Locate the cell with the specified text and output its (x, y) center coordinate. 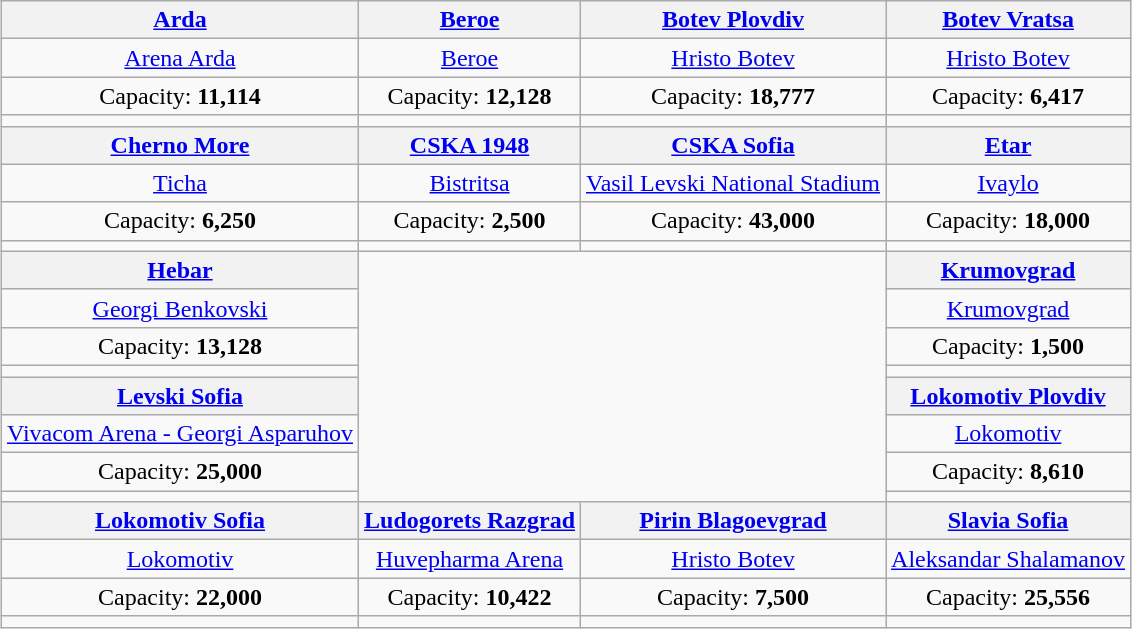
Capacity: 6,417 (1008, 96)
Capacity: 6,250 (180, 221)
Capacity: 25,556 (1008, 597)
Capacity: 1,500 (1008, 346)
Huvepharma Arena (470, 559)
Ludogorets Razgrad (470, 521)
Cherno More (180, 145)
Capacity: 22,000 (180, 597)
Vasil Levski National Stadium (734, 183)
Pirin Blagoevgrad (734, 521)
Hebar (180, 270)
Aleksandar Shalamanov (1008, 559)
Arda (180, 20)
Capacity: 10,422 (470, 597)
Capacity: 8,610 (1008, 472)
Capacity: 18,777 (734, 96)
CSKA Sofia (734, 145)
Vivacom Arena - Georgi Asparuhov (180, 434)
Capacity: 43,000 (734, 221)
Lokomotiv Sofia (180, 521)
Slavia Sofia (1008, 521)
Arena Arda (180, 58)
Botev Vratsa (1008, 20)
Lokomotiv Plovdiv (1008, 395)
Capacity: 7,500 (734, 597)
Capacity: 13,128 (180, 346)
Bistritsa (470, 183)
Capacity: 11,114 (180, 96)
Ticha (180, 183)
Capacity: 18,000 (1008, 221)
Ivaylo (1008, 183)
CSKA 1948 (470, 145)
Etar (1008, 145)
Capacity: 12,128 (470, 96)
Georgi Benkovski (180, 308)
Levski Sofia (180, 395)
Capacity: 2,500 (470, 221)
Botev Plovdiv (734, 20)
Capacity: 25,000 (180, 472)
